Return the (x, y) coordinate for the center point of the cell that contains the specified text.  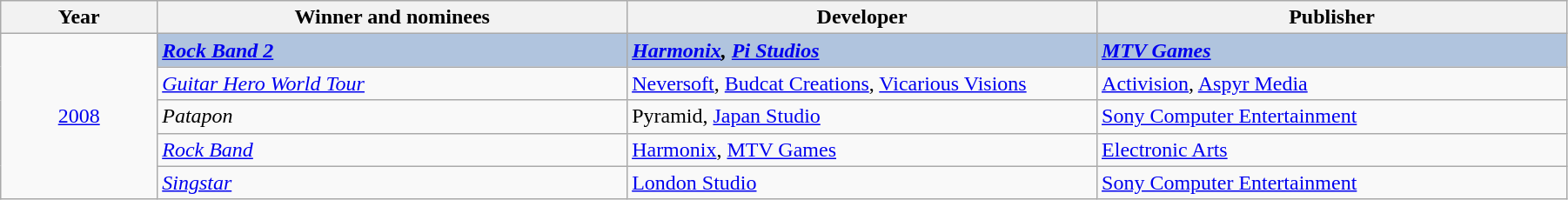
2008 (79, 117)
London Studio (862, 183)
Neversoft, Budcat Creations, Vicarious Visions (862, 83)
Activision, Aspyr Media (1332, 83)
Harmonix, MTV Games (862, 150)
Rock Band (392, 150)
Rock Band 2 (392, 50)
Guitar Hero World Tour (392, 83)
Winner and nominees (392, 17)
Year (79, 17)
MTV Games (1332, 50)
Publisher (1332, 17)
Pyramid, Japan Studio (862, 117)
Singstar (392, 183)
Harmonix, Pi Studios (862, 50)
Developer (862, 17)
Patapon (392, 117)
Electronic Arts (1332, 150)
